Find where the given text appears and provide that cell's center as [X, Y] coordinate. 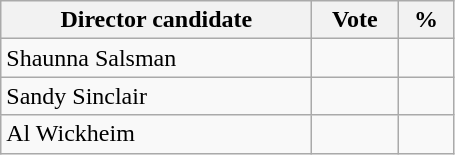
Sandy Sinclair [156, 96]
Vote [355, 20]
% [426, 20]
Director candidate [156, 20]
Al Wickheim [156, 134]
Shaunna Salsman [156, 58]
